Search for the cell housing the specified text and yield its [x, y] center coordinate. 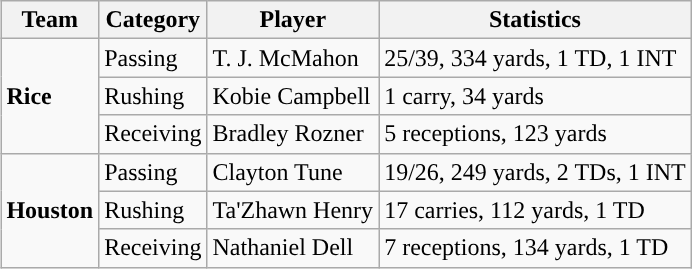
19/26, 249 yards, 2 TDs, 1 INT [536, 172]
Clayton Tune [293, 172]
5 receptions, 123 yards [536, 134]
1 carry, 34 yards [536, 96]
17 carries, 112 yards, 1 TD [536, 210]
Ta'Zhawn Henry [293, 210]
Category [153, 20]
25/39, 334 yards, 1 TD, 1 INT [536, 58]
Player [293, 20]
Nathaniel Dell [293, 248]
Statistics [536, 20]
T. J. McMahon [293, 58]
Bradley Rozner [293, 134]
7 receptions, 134 yards, 1 TD [536, 248]
Houston [50, 210]
Rice [50, 96]
Kobie Campbell [293, 96]
Team [50, 20]
